Pinpoint the cell where the given text exists, returning its (X, Y) midpoint coordinate. 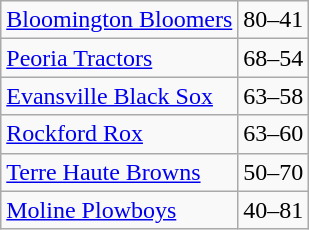
Moline Plowboys (120, 210)
63–60 (274, 134)
80–41 (274, 20)
Bloomington Bloomers (120, 20)
68–54 (274, 58)
Evansville Black Sox (120, 96)
40–81 (274, 210)
63–58 (274, 96)
Peoria Tractors (120, 58)
Terre Haute Browns (120, 172)
Rockford Rox (120, 134)
50–70 (274, 172)
